Return the (X, Y) coordinate for the center point of the cell that contains the specified text.  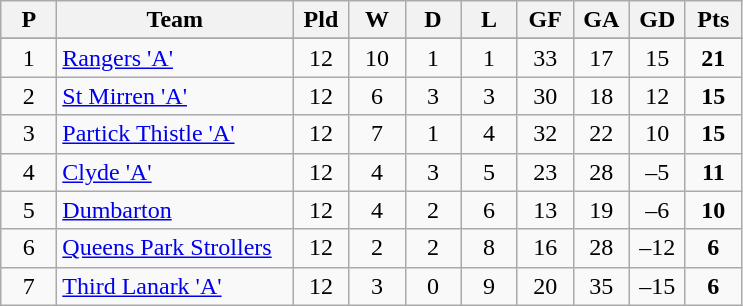
W (377, 20)
11 (713, 172)
–12 (657, 248)
Dumbarton (175, 210)
32 (545, 134)
17 (601, 58)
Partick Thistle 'A' (175, 134)
Rangers 'A' (175, 58)
Pld (321, 20)
20 (545, 286)
D (433, 20)
–6 (657, 210)
GD (657, 20)
21 (713, 58)
0 (433, 286)
GF (545, 20)
22 (601, 134)
P (29, 20)
Pts (713, 20)
–15 (657, 286)
Queens Park Strollers (175, 248)
8 (489, 248)
18 (601, 96)
Clyde 'A' (175, 172)
33 (545, 58)
–5 (657, 172)
St Mirren 'A' (175, 96)
Team (175, 20)
13 (545, 210)
Third Lanark 'A' (175, 286)
16 (545, 248)
30 (545, 96)
19 (601, 210)
23 (545, 172)
GA (601, 20)
35 (601, 286)
L (489, 20)
9 (489, 286)
